Determine the (X, Y) coordinate at the center of the cell enclosing the given text.  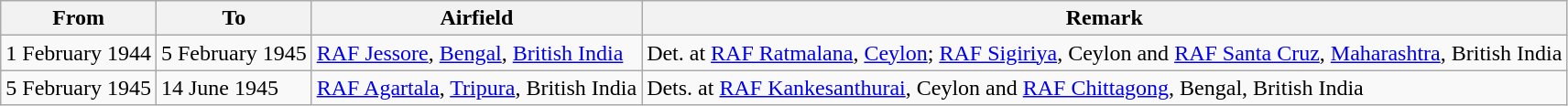
Airfield (476, 18)
From (79, 18)
To (234, 18)
RAF Jessore, Bengal, British India (476, 53)
Dets. at RAF Kankesanthurai, Ceylon and RAF Chittagong, Bengal, British India (1105, 88)
1 February 1944 (79, 53)
14 June 1945 (234, 88)
Det. at RAF Ratmalana, Ceylon; RAF Sigiriya, Ceylon and RAF Santa Cruz, Maharashtra, British India (1105, 53)
RAF Agartala, Tripura, British India (476, 88)
Remark (1105, 18)
